Search for the cell housing the specified text and yield its (x, y) center coordinate. 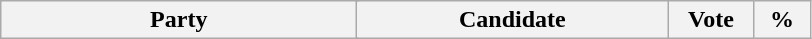
Vote (711, 20)
Candidate (512, 20)
Party (179, 20)
% (782, 20)
